Scan for the cell matching the given text and deliver its (x, y) coordinate at center. 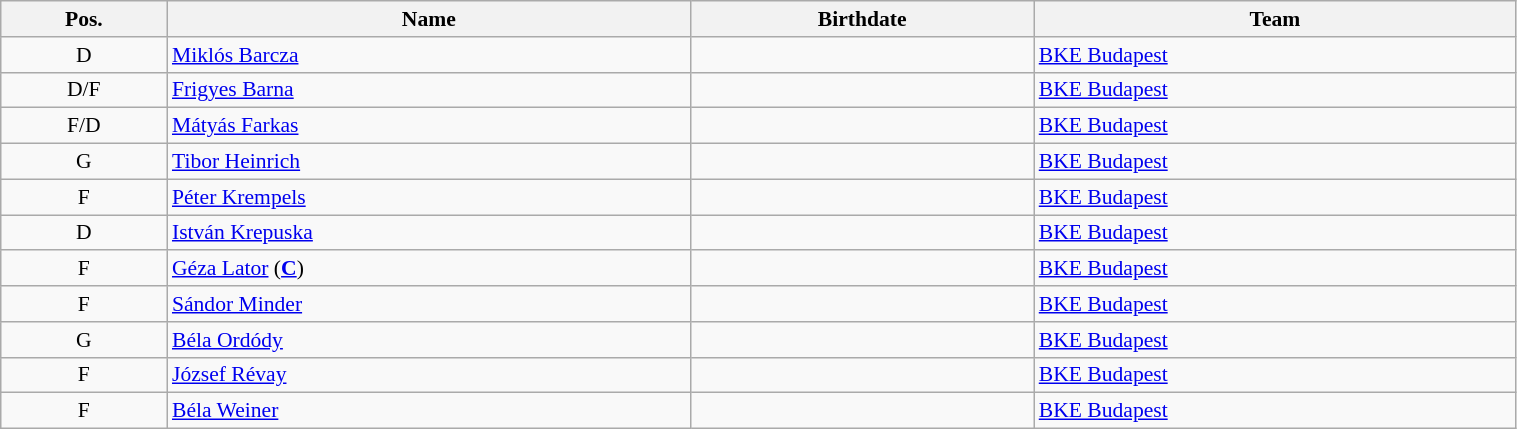
Miklós Barcza (429, 55)
Péter Krempels (429, 197)
Mátyás Farkas (429, 126)
Name (429, 19)
István Krepuska (429, 233)
Team (1275, 19)
D/F (84, 90)
F/D (84, 126)
Frigyes Barna (429, 90)
Pos. (84, 19)
Béla Weiner (429, 411)
József Révay (429, 375)
Tibor Heinrich (429, 162)
Birthdate (862, 19)
Géza Lator (C) (429, 269)
Béla Ordódy (429, 340)
Sándor Minder (429, 304)
